From the cell containing the given text, extract its center point as (x, y) coordinate. 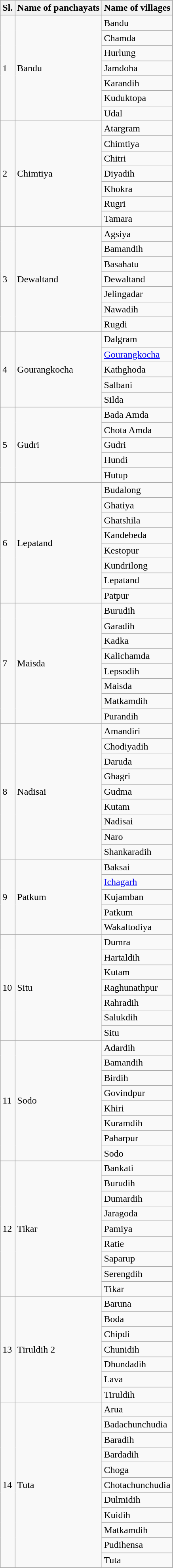
Diyadih (137, 173)
Daruda (137, 761)
Kujamban (137, 897)
Salbani (137, 384)
Kundrilong (137, 565)
11 (8, 1100)
Sl. (8, 8)
Jamdoha (137, 68)
Bankati (137, 1168)
Tiruldih (137, 1394)
4 (8, 369)
Ichagarh (137, 882)
Baradih (137, 1440)
Bardadih (137, 1455)
5 (8, 445)
Chota Amda (137, 430)
Govindpur (137, 1093)
Udal (137, 113)
Budalong (137, 490)
Atargram (137, 128)
Hartaldih (137, 957)
12 (8, 1229)
Adardih (137, 1048)
Chitri (137, 158)
9 (8, 897)
Wakaltodiya (137, 927)
Jaragoda (137, 1214)
Badachunchudia (137, 1425)
Birdih (137, 1078)
Ghatiya (137, 505)
Rugdi (137, 324)
Salukdih (137, 1018)
Rahradih (137, 1003)
13 (8, 1349)
Dulmidih (137, 1500)
Kandebeda (137, 535)
Shankaradih (137, 852)
1 (8, 68)
Jelingadar (137, 294)
Khiri (137, 1108)
Amandiri (137, 731)
2 (8, 173)
3 (8, 279)
6 (8, 543)
Lava (137, 1379)
Rugri (137, 204)
Arua (137, 1410)
Choga (137, 1470)
Kuramdih (137, 1123)
Paharpur (137, 1138)
Karandih (137, 83)
Chipdi (137, 1334)
Ratie (137, 1244)
Kuduktopa (137, 98)
Garadih (137, 626)
Dhundadih (137, 1364)
Hundi (137, 460)
Agsiya (137, 234)
Nawadih (137, 309)
Kadka (137, 641)
Purandih (137, 716)
Name of panchayats (59, 8)
Dumardih (137, 1199)
Hutup (137, 475)
10 (8, 988)
Bada Amda (137, 415)
Baruna (137, 1304)
Pudihensa (137, 1545)
Lepsodih (137, 671)
Chunidih (137, 1349)
Gudma (137, 792)
Raghunathpur (137, 988)
Ghagri (137, 776)
Naro (137, 837)
Dumra (137, 942)
7 (8, 663)
Pamiya (137, 1229)
Ghatshila (137, 520)
Silda (137, 400)
Baksai (137, 867)
Basahatu (137, 264)
Chamda (137, 38)
Hurlung (137, 53)
Serengdih (137, 1274)
Kalichamda (137, 656)
Kuidih (137, 1515)
Khokra (137, 189)
Tamara (137, 219)
Dalgram (137, 339)
Patpur (137, 596)
Boda (137, 1319)
Name of villages (137, 8)
Saparup (137, 1259)
Kathghoda (137, 369)
Chodiyadih (137, 746)
Chotachunchudia (137, 1485)
Tiruldih 2 (59, 1349)
8 (8, 792)
Kestopur (137, 550)
14 (8, 1485)
